Pinpoint the cell where the given text exists, returning its [x, y] midpoint coordinate. 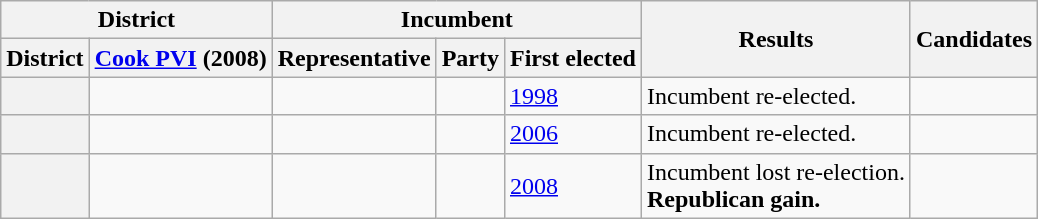
2006 [572, 134]
Cook PVI (2008) [180, 58]
Candidates [974, 39]
First elected [572, 58]
Incumbent [456, 20]
Representative [354, 58]
Results [776, 39]
Party [470, 58]
1998 [572, 96]
2008 [572, 186]
Incumbent lost re-election.Republican gain. [776, 186]
